Identify which cell holds the provided text, then report its (X, Y) central coordinate. 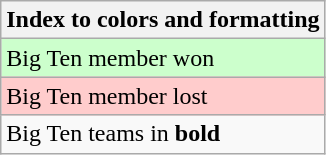
Big Ten member won (163, 58)
Index to colors and formatting (163, 20)
Big Ten member lost (163, 96)
Big Ten teams in bold (163, 134)
